Return [X, Y] of the center of cell containing provided text 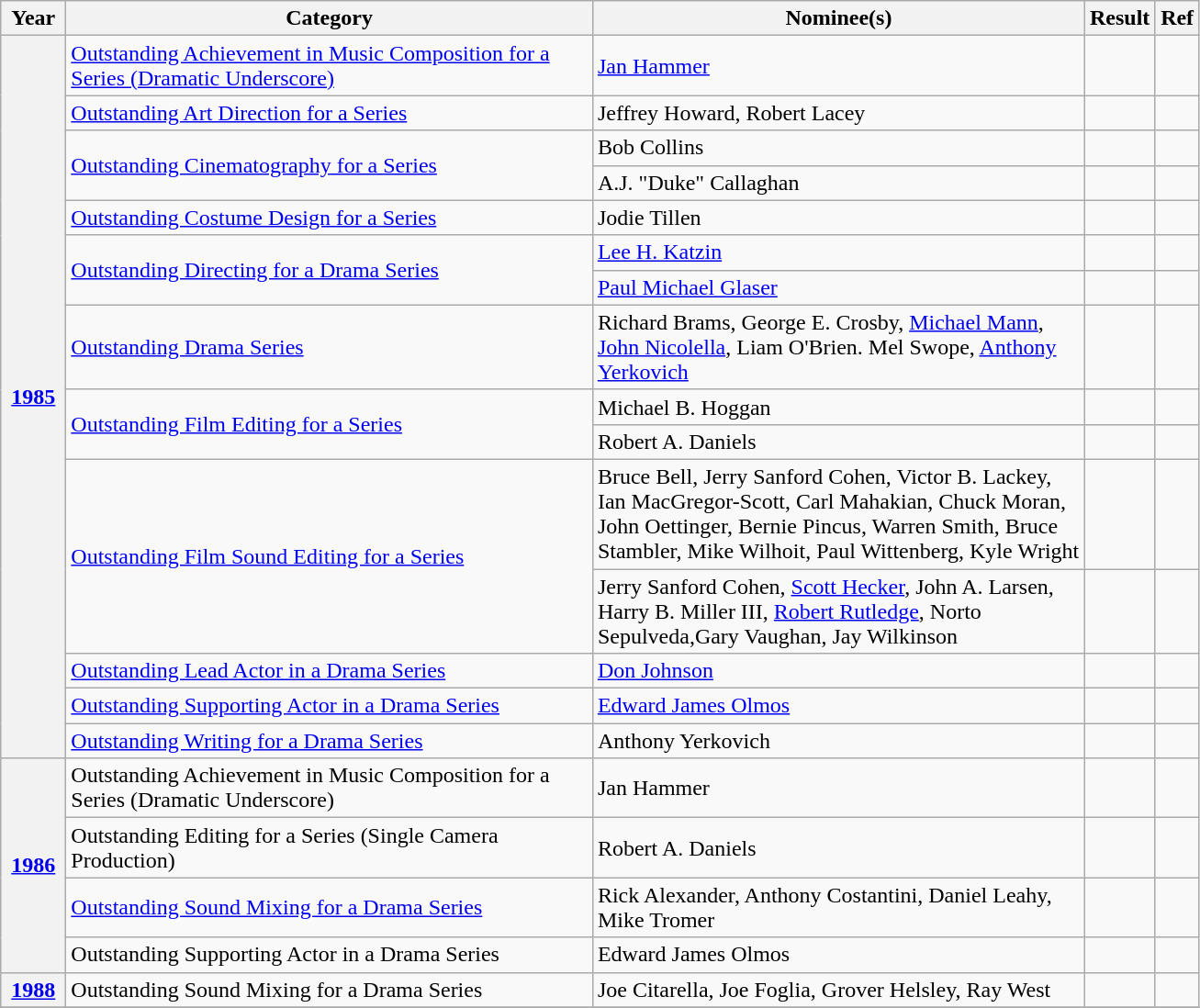
Outstanding Editing for a Series (Single Camera Production) [330, 848]
Nominee(s) [838, 18]
Outstanding Lead Actor in a Drama Series [330, 671]
Ref [1177, 18]
1988 [33, 990]
Paul Michael Glaser [838, 287]
Outstanding Art Direction for a Series [330, 113]
Outstanding Cinematography for a Series [330, 165]
Rick Alexander, Anthony Costantini, Daniel Leahy, Mike Tromer [838, 907]
Outstanding Writing for a Drama Series [330, 741]
Outstanding Costume Design for a Series [330, 218]
Jerry Sanford Cohen, Scott Hecker, John A. Larsen, Harry B. Miller III, Robert Rutledge, Norto Sepulveda,Gary Vaughan, Jay Wilkinson [838, 611]
Michael B. Hoggan [838, 407]
1986 [33, 865]
A.J. "Duke" Callaghan [838, 183]
Outstanding Film Editing for a Series [330, 424]
Don Johnson [838, 671]
1985 [33, 397]
Anthony Yerkovich [838, 741]
Joe Citarella, Joe Foglia, Grover Helsley, Ray West [838, 990]
Outstanding Drama Series [330, 347]
Lee H. Katzin [838, 252]
Jeffrey Howard, Robert Lacey [838, 113]
Bob Collins [838, 148]
Result [1119, 18]
Outstanding Film Sound Editing for a Series [330, 556]
Richard Brams, George E. Crosby, Michael Mann, John Nicolella, Liam O'Brien. Mel Swope, Anthony Yerkovich [838, 347]
Jodie Tillen [838, 218]
Category [330, 18]
Outstanding Directing for a Drama Series [330, 270]
Year [33, 18]
